For the text-containing cell, return its midpoint in (X, Y) coordinate format. 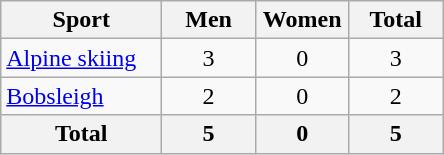
Bobsleigh (82, 96)
Men (209, 20)
Sport (82, 20)
Women (302, 20)
Alpine skiing (82, 58)
